Return (x, y) of the center of cell containing provided text 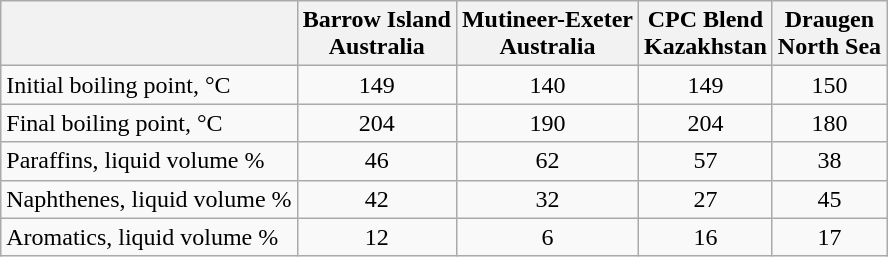
150 (829, 85)
46 (376, 161)
16 (706, 237)
62 (547, 161)
180 (829, 123)
Paraffins, liquid volume % (149, 161)
32 (547, 199)
CPC BlendKazakhstan (706, 34)
190 (547, 123)
45 (829, 199)
140 (547, 85)
38 (829, 161)
12 (376, 237)
27 (706, 199)
Aromatics, liquid volume % (149, 237)
17 (829, 237)
Mutineer-ExeterAustralia (547, 34)
57 (706, 161)
Barrow IslandAustralia (376, 34)
DraugenNorth Sea (829, 34)
42 (376, 199)
Initial boiling point, °C (149, 85)
6 (547, 237)
Final boiling point, °C (149, 123)
Naphthenes, liquid volume % (149, 199)
